Extract the [X, Y] coordinate from the center of the cell holding the provided text.  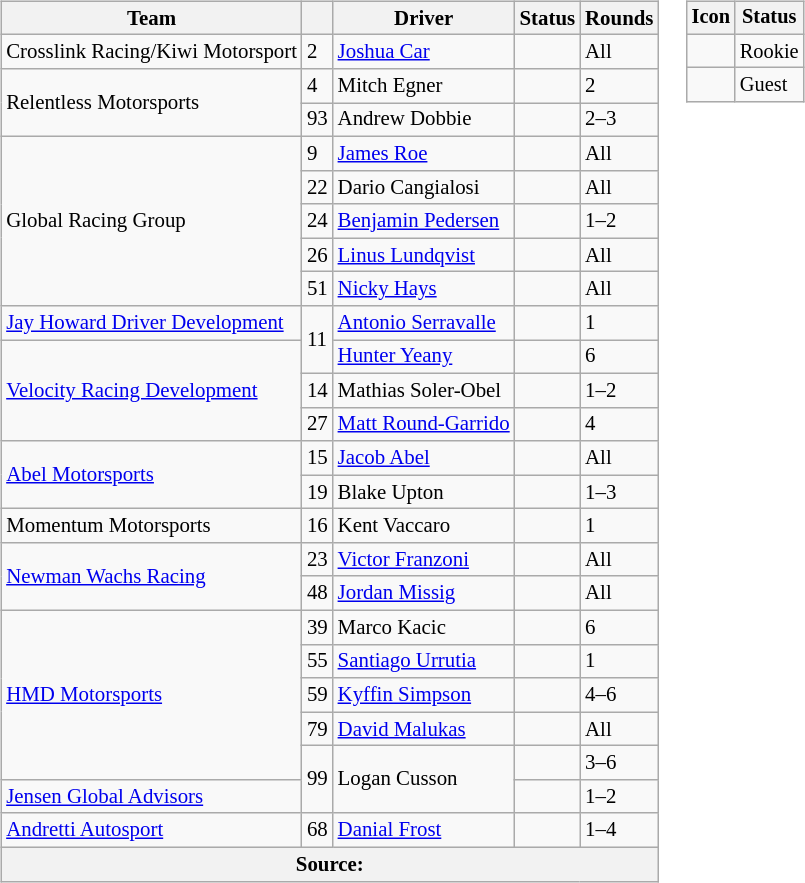
Linus Lundqvist [424, 255]
James Roe [424, 153]
79 [318, 729]
23 [318, 560]
Crosslink Racing/Kiwi Motorsport [152, 52]
68 [318, 830]
27 [318, 424]
Mitch Egner [424, 86]
Jacob Abel [424, 458]
Antonio Serravalle [424, 323]
Driver [424, 18]
Logan Cusson [424, 780]
Matt Round-Garrido [424, 424]
Velocity Racing Development [152, 391]
Hunter Yeany [424, 357]
Andretti Autosport [152, 830]
16 [318, 526]
93 [318, 120]
Guest [770, 85]
Andrew Dobbie [424, 120]
1–3 [619, 492]
48 [318, 593]
Abel Motorsports [152, 475]
Joshua Car [424, 52]
Jay Howard Driver Development [152, 323]
3–6 [619, 763]
Global Racing Group [152, 220]
Relentless Motorsports [152, 103]
99 [318, 780]
4–6 [619, 695]
Mathias Soler-Obel [424, 390]
15 [318, 458]
Team [152, 18]
Marco Kacic [424, 627]
Kyffin Simpson [424, 695]
Jensen Global Advisors [152, 797]
26 [318, 255]
59 [318, 695]
Jordan Missig [424, 593]
Victor Franzoni [424, 560]
Kent Vaccaro [424, 526]
Santiago Urrutia [424, 661]
David Malukas [424, 729]
Icon [711, 18]
Rounds [619, 18]
2–3 [619, 120]
Danial Frost [424, 830]
Benjamin Pedersen [424, 221]
HMD Motorsports [152, 694]
9 [318, 153]
Nicky Hays [424, 289]
Dario Cangialosi [424, 187]
24 [318, 221]
39 [318, 627]
Source: [330, 864]
Blake Upton [424, 492]
19 [318, 492]
Newman Wachs Racing [152, 577]
55 [318, 661]
51 [318, 289]
22 [318, 187]
14 [318, 390]
1–4 [619, 830]
Momentum Motorsports [152, 526]
11 [318, 340]
Rookie [770, 51]
